Identify which cell holds the provided text, then report its [X, Y] central coordinate. 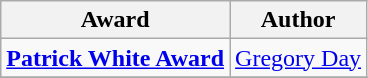
Patrick White Award [116, 58]
Author [298, 20]
Award [116, 20]
Gregory Day [298, 58]
